Search for the cell housing the specified text and yield its (X, Y) center coordinate. 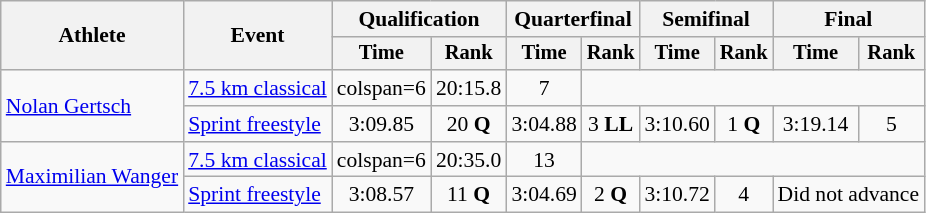
20 Q (468, 124)
3:09.85 (382, 124)
Semifinal (706, 19)
13 (544, 160)
1 Q (744, 124)
Quarterfinal (572, 19)
3 LL (611, 124)
Did not advance (848, 195)
Athlete (92, 36)
4 (744, 195)
3:04.88 (544, 124)
Maximilian Wanger (92, 178)
Event (258, 36)
3:19.14 (815, 124)
7 (544, 88)
20:15.8 (468, 88)
3:08.57 (382, 195)
3:10.72 (676, 195)
3:10.60 (676, 124)
5 (891, 124)
Qualification (420, 19)
2 Q (611, 195)
20:35.0 (468, 160)
11 Q (468, 195)
Nolan Gertsch (92, 106)
3:04.69 (544, 195)
Final (848, 19)
